Return [X, Y] of the center of cell containing provided text 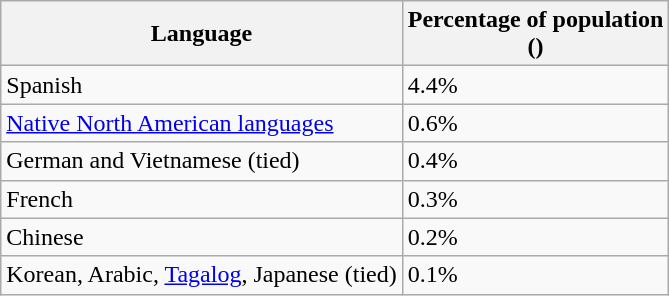
0.4% [536, 161]
0.2% [536, 237]
German and Vietnamese (tied) [202, 161]
Korean, Arabic, Tagalog, Japanese (tied) [202, 275]
0.6% [536, 123]
Chinese [202, 237]
Language [202, 34]
0.3% [536, 199]
Native North American languages [202, 123]
French [202, 199]
4.4% [536, 85]
Spanish [202, 85]
0.1% [536, 275]
Percentage of population() [536, 34]
